Locate the cell with the specified text and output its (X, Y) center coordinate. 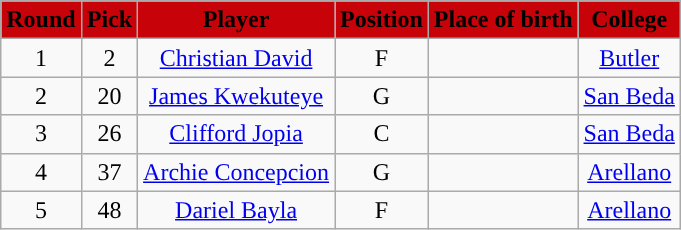
Round (41, 20)
37 (109, 172)
20 (109, 96)
26 (109, 134)
48 (109, 210)
James Kwekuteye (236, 96)
5 (41, 210)
Place of birth (503, 20)
Player (236, 20)
Archie Concepcion (236, 172)
C (382, 134)
Pick (109, 20)
3 (41, 134)
College (629, 20)
Christian David (236, 58)
Dariel Bayla (236, 210)
4 (41, 172)
Clifford Jopia (236, 134)
Position (382, 20)
Butler (629, 58)
1 (41, 58)
